Output the [X, Y] coordinate of the center of the cell containing the given text.  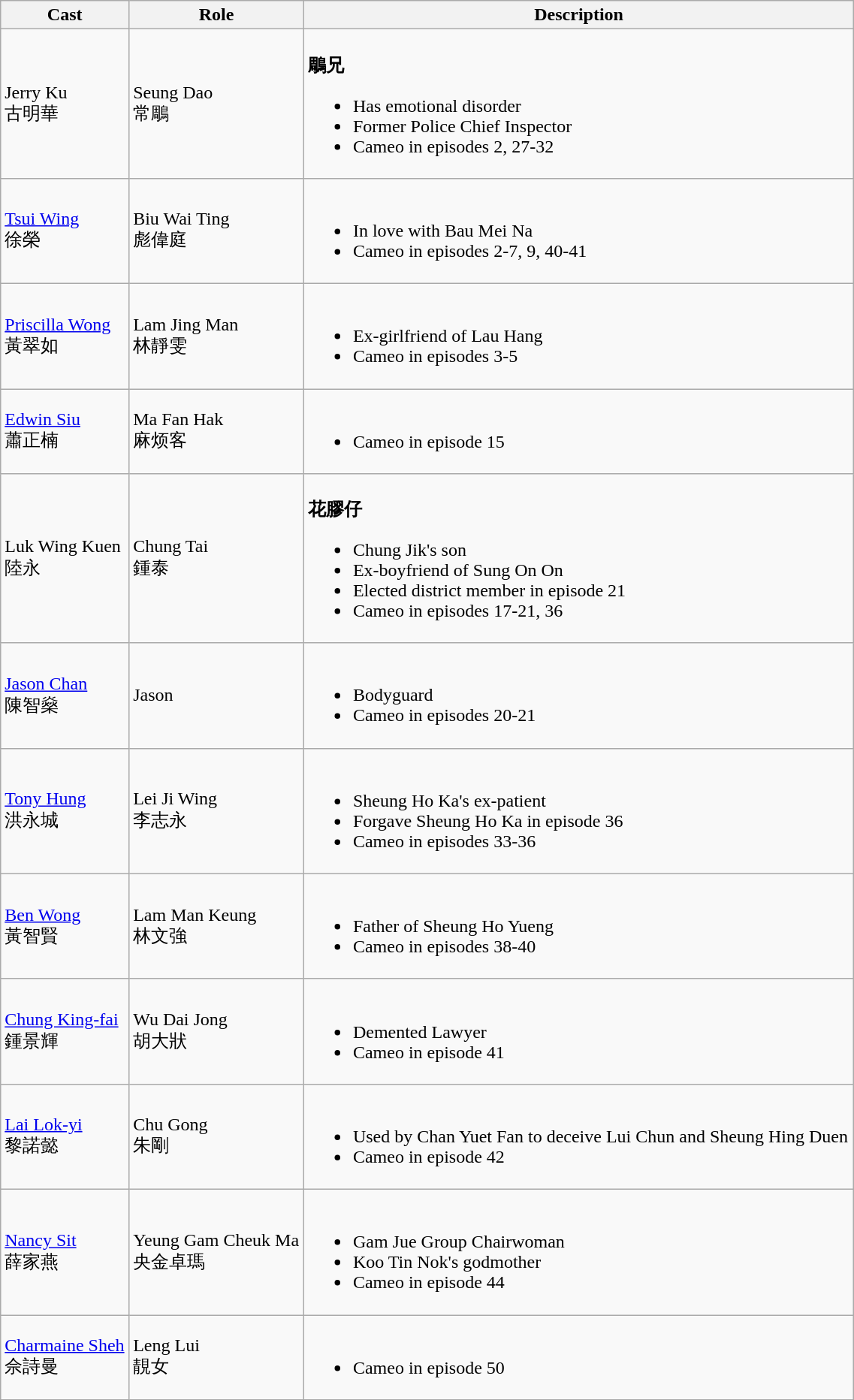
Charmaine Sheh 佘詩曼 [65, 1356]
Chung King-fai 鍾景輝 [65, 1031]
Leng Lui 靚女 [216, 1356]
BodyguardCameo in episodes 20-21 [578, 695]
In love with Bau Mei NaCameo in episodes 2-7, 9, 40-41 [578, 231]
Tony Hung 洪永城 [65, 811]
Nancy Sit 薛家燕 [65, 1251]
Seung Dao 常鵰 [216, 104]
Demented LawyerCameo in episode 41 [578, 1031]
Tsui Wing 徐榮 [65, 231]
Role [216, 15]
Lei Ji Wing 李志永 [216, 811]
Priscilla Wong 黃翠如 [65, 336]
Jason Chan 陳智燊 [65, 695]
Lam Jing Man 林靜雯 [216, 336]
Sheung Ho Ka's ex-patientForgave Sheung Ho Ka in episode 36Cameo in episodes 33-36 [578, 811]
Wu Dai Jong 胡大狀 [216, 1031]
Yeung Gam Cheuk Ma 央金卓瑪 [216, 1251]
Gam Jue Group ChairwomanKoo Tin Nok's godmotherCameo in episode 44 [578, 1251]
Ex-girlfriend of Lau HangCameo in episodes 3-5 [578, 336]
Ma Fan Hak 麻烦客 [216, 431]
Luk Wing Kuen 陸永 [65, 559]
Description [578, 15]
Cameo in episode 50 [578, 1356]
Lai Lok-yi 黎諾懿 [65, 1136]
Father of Sheung Ho YuengCameo in episodes 38-40 [578, 926]
Jason [216, 695]
Ben Wong 黃智賢 [65, 926]
Chu Gong 朱剛 [216, 1136]
Edwin Siu 蕭正楠 [65, 431]
Lam Man Keung 林文強 [216, 926]
花膠仔Chung Jik's sonEx-boyfriend of Sung On OnElected district member in episode 21Cameo in episodes 17-21, 36 [578, 559]
鵰兄Has emotional disorderFormer Police Chief InspectorCameo in episodes 2, 27-32 [578, 104]
Cameo in episode 15 [578, 431]
Biu Wai Ting 彪偉庭 [216, 231]
Used by Chan Yuet Fan to deceive Lui Chun and Sheung Hing DuenCameo in episode 42 [578, 1136]
Jerry Ku 古明華 [65, 104]
Chung Tai 鍾泰 [216, 559]
Cast [65, 15]
